Capture the cell that displays the provided text and extract its [X, Y] central coordinate. 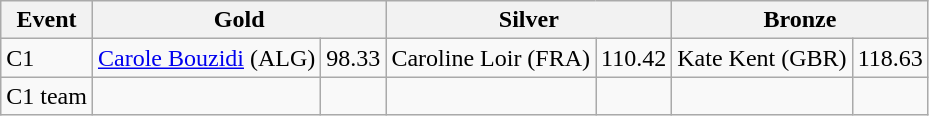
Carole Bouzidi (ALG) [206, 58]
110.42 [634, 58]
98.33 [354, 58]
Caroline Loir (FRA) [491, 58]
Bronze [800, 20]
Gold [238, 20]
C1 team [47, 96]
Silver [529, 20]
C1 [47, 58]
118.63 [890, 58]
Kate Kent (GBR) [762, 58]
Event [47, 20]
